Return [x, y] of the center of cell containing provided text 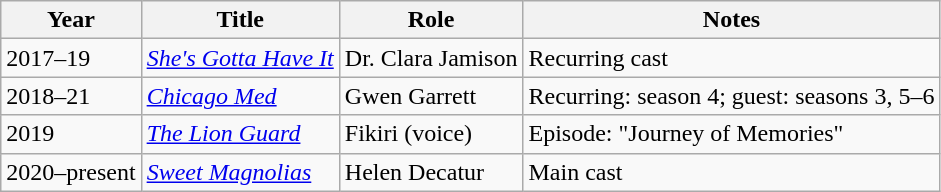
Role [431, 20]
Year [71, 20]
Recurring: season 4; guest: seasons 3, 5–6 [732, 96]
Title [240, 20]
Chicago Med [240, 96]
The Lion Guard [240, 134]
She's Gotta Have It [240, 58]
Sweet Magnolias [240, 172]
Notes [732, 20]
2017–19 [71, 58]
Helen Decatur [431, 172]
Fikiri (voice) [431, 134]
Main cast [732, 172]
Episode: "Journey of Memories" [732, 134]
Recurring cast [732, 58]
Dr. Clara Jamison [431, 58]
2018–21 [71, 96]
2020–present [71, 172]
Gwen Garrett [431, 96]
2019 [71, 134]
